Search for the cell housing the specified text and yield its (x, y) center coordinate. 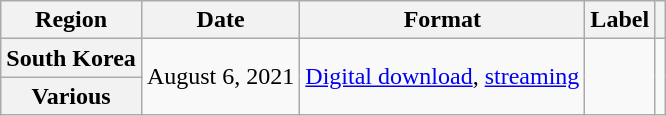
Region (72, 20)
Label (620, 20)
Various (72, 96)
Date (220, 20)
August 6, 2021 (220, 77)
South Korea (72, 58)
Digital download, streaming (442, 77)
Format (442, 20)
